For the text-containing cell, return its midpoint in (X, Y) coordinate format. 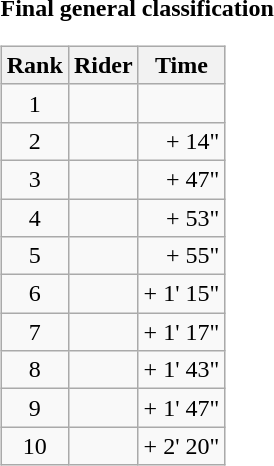
5 (34, 256)
+ 1' 15" (182, 294)
Rider (103, 65)
1 (34, 103)
4 (34, 217)
6 (34, 294)
2 (34, 141)
Time (182, 65)
+ 53" (182, 217)
+ 47" (182, 179)
7 (34, 332)
10 (34, 446)
+ 55" (182, 256)
+ 1' 47" (182, 408)
+ 1' 17" (182, 332)
+ 2' 20" (182, 446)
+ 14" (182, 141)
3 (34, 179)
Rank (34, 65)
8 (34, 370)
9 (34, 408)
+ 1' 43" (182, 370)
